Search for the cell housing the specified text and yield its [X, Y] center coordinate. 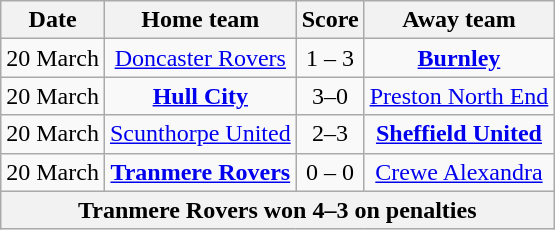
Burnley [459, 58]
Hull City [200, 96]
Home team [200, 20]
Score [330, 20]
1 – 3 [330, 58]
Date [53, 20]
Preston North End [459, 96]
Tranmere Rovers [200, 172]
Doncaster Rovers [200, 58]
Sheffield United [459, 134]
0 – 0 [330, 172]
3–0 [330, 96]
Away team [459, 20]
Tranmere Rovers won 4–3 on penalties [278, 210]
Crewe Alexandra [459, 172]
Scunthorpe United [200, 134]
2–3 [330, 134]
